From the cell containing the given text, extract its center point as (x, y) coordinate. 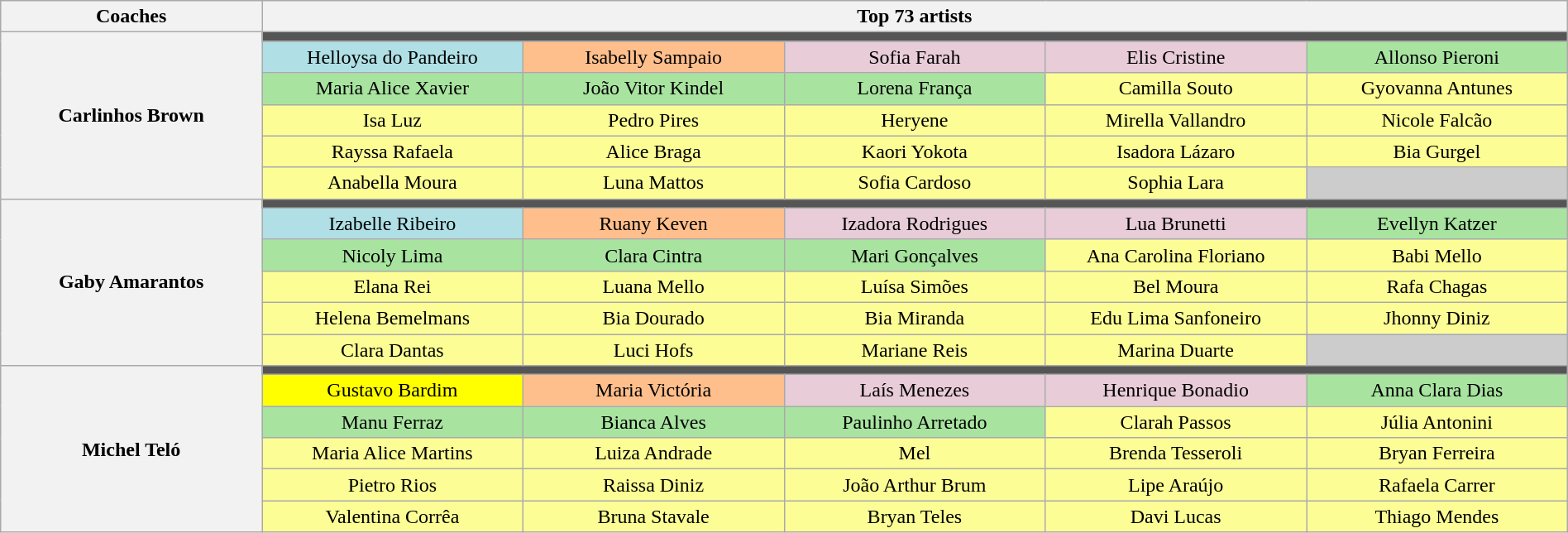
Paulinho Arretado (915, 422)
Heryene (915, 120)
Lorena França (915, 89)
Anna Clara Dias (1437, 391)
Ruany Keven (653, 223)
Rayssa Rafaela (392, 151)
Gyovanna Antunes (1437, 89)
Rafaela Carrer (1437, 485)
Luana Mello (653, 286)
Izabelle Ribeiro (392, 223)
Camilla Souto (1176, 89)
Thiago Mendes (1437, 516)
Jhonny Diniz (1437, 318)
Lipe Araújo (1176, 485)
Elis Cristine (1176, 57)
Sofia Farah (915, 57)
Bianca Alves (653, 422)
Júlia Antonini (1437, 422)
Raissa Diniz (653, 485)
Ana Carolina Floriano (1176, 255)
Clarah Passos (1176, 422)
Carlinhos Brown (131, 116)
Izadora Rodrigues (915, 223)
Sofia Cardoso (915, 183)
Helloysa do Pandeiro (392, 57)
Isa Luz (392, 120)
Nicoly Lima (392, 255)
Bruna Stavale (653, 516)
Luiza Andrade (653, 454)
Maria Alice Martins (392, 454)
Kaori Yokota (915, 151)
Clara Dantas (392, 350)
Top 73 artists (915, 17)
Mari Gonçalves (915, 255)
Helena Bemelmans (392, 318)
Maria Victória (653, 391)
Maria Alice Xavier (392, 89)
Mel (915, 454)
Michel Teló (131, 449)
Elana Rei (392, 286)
Lua Brunetti (1176, 223)
Bia Dourado (653, 318)
Alice Braga (653, 151)
Babi Mello (1437, 255)
Manu Ferraz (392, 422)
Isabelly Sampaio (653, 57)
Marina Duarte (1176, 350)
João Arthur Brum (915, 485)
Nicole Falcão (1437, 120)
Rafa Chagas (1437, 286)
Isadora Lázaro (1176, 151)
Valentina Corrêa (392, 516)
Bryan Teles (915, 516)
Sophia Lara (1176, 183)
Mirella Vallandro (1176, 120)
Henrique Bonadio (1176, 391)
Luci Hofs (653, 350)
Luna Mattos (653, 183)
Gaby Amarantos (131, 281)
Pietro Rios (392, 485)
Mariane Reis (915, 350)
Luísa Simões (915, 286)
Allonso Pieroni (1437, 57)
Pedro Pires (653, 120)
Edu Lima Sanfoneiro (1176, 318)
Bryan Ferreira (1437, 454)
Davi Lucas (1176, 516)
Gustavo Bardim (392, 391)
Anabella Moura (392, 183)
Bel Moura (1176, 286)
João Vitor Kindel (653, 89)
Brenda Tesseroli (1176, 454)
Coaches (131, 17)
Bia Gurgel (1437, 151)
Clara Cintra (653, 255)
Laís Menezes (915, 391)
Bia Miranda (915, 318)
Evellyn Katzer (1437, 223)
